Capture the cell that displays the provided text and extract its (X, Y) central coordinate. 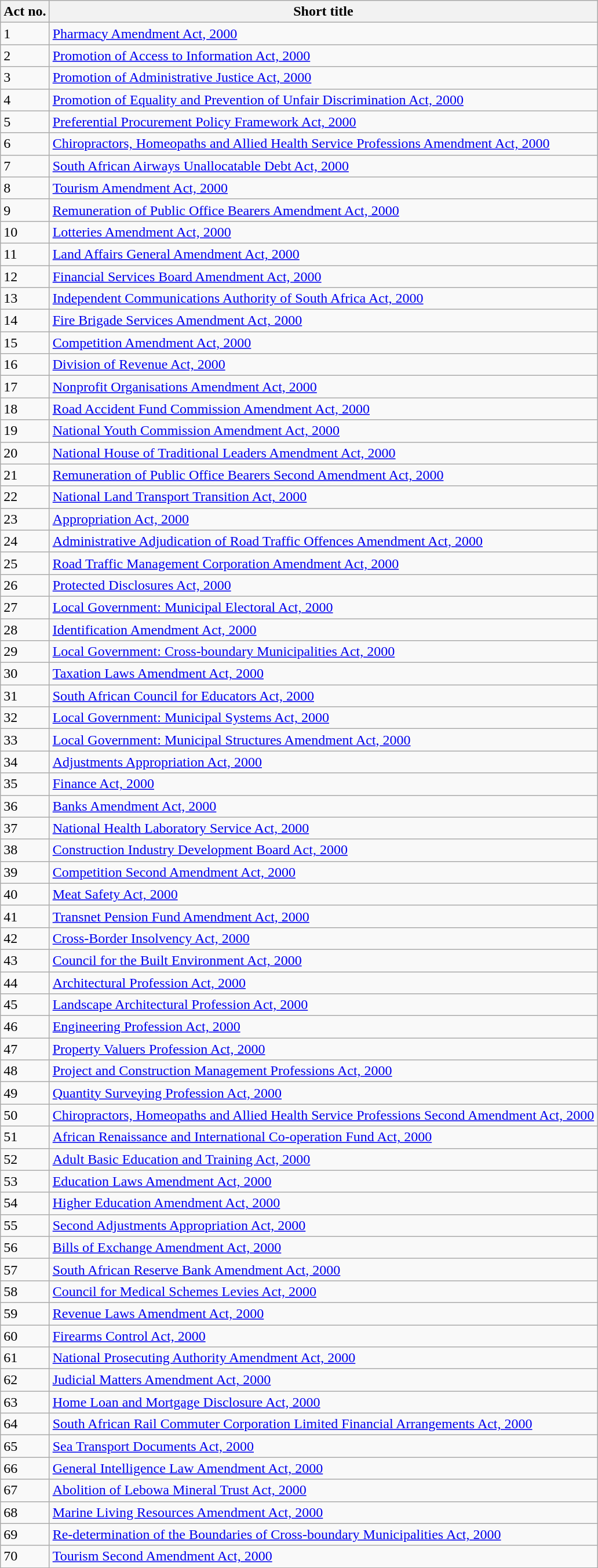
Council for the Built Environment Act, 2000 (323, 960)
49 (25, 1093)
Architectural Profession Act, 2000 (323, 983)
22 (25, 497)
32 (25, 718)
Road Traffic Management Corporation Amendment Act, 2000 (323, 563)
African Renaissance and International Co-operation Fund Act, 2000 (323, 1137)
Local Government: Municipal Electoral Act, 2000 (323, 607)
Land Affairs General Amendment Act, 2000 (323, 254)
Division of Revenue Act, 2000 (323, 365)
Quantity Surveying Profession Act, 2000 (323, 1093)
Marine Living Resources Amendment Act, 2000 (323, 1512)
69 (25, 1534)
Tourism Amendment Act, 2000 (323, 188)
Protected Disclosures Act, 2000 (323, 585)
Local Government: Cross-boundary Municipalities Act, 2000 (323, 652)
8 (25, 188)
Construction Industry Development Board Act, 2000 (323, 850)
Fire Brigade Services Amendment Act, 2000 (323, 321)
Road Accident Fund Commission Amendment Act, 2000 (323, 409)
1 (25, 34)
27 (25, 607)
Remuneration of Public Office Bearers Second Amendment Act, 2000 (323, 475)
Chiropractors, Homeopaths and Allied Health Service Professions Second Amendment Act, 2000 (323, 1115)
Re-determination of the Boundaries of Cross-boundary Municipalities Act, 2000 (323, 1534)
3 (25, 78)
Appropriation Act, 2000 (323, 519)
62 (25, 1380)
21 (25, 475)
59 (25, 1313)
Independent Communications Authority of South Africa Act, 2000 (323, 299)
60 (25, 1335)
Sea Transport Documents Act, 2000 (323, 1446)
Pharmacy Amendment Act, 2000 (323, 34)
12 (25, 277)
31 (25, 696)
7 (25, 166)
Taxation Laws Amendment Act, 2000 (323, 674)
39 (25, 872)
33 (25, 740)
19 (25, 431)
53 (25, 1181)
Preferential Procurement Policy Framework Act, 2000 (323, 122)
Promotion of Equality and Prevention of Unfair Discrimination Act, 2000 (323, 100)
38 (25, 850)
General Intelligence Law Amendment Act, 2000 (323, 1468)
Adult Basic Education and Training Act, 2000 (323, 1159)
13 (25, 299)
40 (25, 894)
Cross-Border Insolvency Act, 2000 (323, 938)
34 (25, 762)
Council for Medical Schemes Levies Act, 2000 (323, 1291)
18 (25, 409)
42 (25, 938)
61 (25, 1358)
35 (25, 784)
26 (25, 585)
37 (25, 828)
Finance Act, 2000 (323, 784)
65 (25, 1446)
Lotteries Amendment Act, 2000 (323, 232)
South African Council for Educators Act, 2000 (323, 696)
National Land Transport Transition Act, 2000 (323, 497)
Competition Second Amendment Act, 2000 (323, 872)
46 (25, 1027)
16 (25, 365)
Home Loan and Mortgage Disclosure Act, 2000 (323, 1402)
Financial Services Board Amendment Act, 2000 (323, 277)
Competition Amendment Act, 2000 (323, 343)
5 (25, 122)
54 (25, 1203)
68 (25, 1512)
Tourism Second Amendment Act, 2000 (323, 1556)
Identification Amendment Act, 2000 (323, 629)
Education Laws Amendment Act, 2000 (323, 1181)
South African Rail Commuter Corporation Limited Financial Arrangements Act, 2000 (323, 1424)
Local Government: Municipal Systems Act, 2000 (323, 718)
66 (25, 1468)
Promotion of Administrative Justice Act, 2000 (323, 78)
Promotion of Access to Information Act, 2000 (323, 56)
55 (25, 1225)
Chiropractors, Homeopaths and Allied Health Service Professions Amendment Act, 2000 (323, 144)
Banks Amendment Act, 2000 (323, 806)
Short title (323, 12)
47 (25, 1049)
4 (25, 100)
Act no. (25, 12)
15 (25, 343)
64 (25, 1424)
50 (25, 1115)
Landscape Architectural Profession Act, 2000 (323, 1005)
Second Adjustments Appropriation Act, 2000 (323, 1225)
29 (25, 652)
28 (25, 629)
2 (25, 56)
Meat Safety Act, 2000 (323, 894)
Judicial Matters Amendment Act, 2000 (323, 1380)
Firearms Control Act, 2000 (323, 1335)
70 (25, 1556)
Local Government: Municipal Structures Amendment Act, 2000 (323, 740)
41 (25, 916)
52 (25, 1159)
National House of Traditional Leaders Amendment Act, 2000 (323, 453)
30 (25, 674)
51 (25, 1137)
South African Airways Unallocatable Debt Act, 2000 (323, 166)
23 (25, 519)
43 (25, 960)
National Prosecuting Authority Amendment Act, 2000 (323, 1358)
9 (25, 210)
Transnet Pension Fund Amendment Act, 2000 (323, 916)
Revenue Laws Amendment Act, 2000 (323, 1313)
25 (25, 563)
48 (25, 1071)
Adjustments Appropriation Act, 2000 (323, 762)
63 (25, 1402)
National Health Laboratory Service Act, 2000 (323, 828)
Administrative Adjudication of Road Traffic Offences Amendment Act, 2000 (323, 541)
56 (25, 1247)
11 (25, 254)
45 (25, 1005)
44 (25, 983)
Higher Education Amendment Act, 2000 (323, 1203)
67 (25, 1490)
South African Reserve Bank Amendment Act, 2000 (323, 1269)
Property Valuers Profession Act, 2000 (323, 1049)
Abolition of Lebowa Mineral Trust Act, 2000 (323, 1490)
Engineering Profession Act, 2000 (323, 1027)
58 (25, 1291)
Bills of Exchange Amendment Act, 2000 (323, 1247)
17 (25, 387)
24 (25, 541)
Project and Construction Management Professions Act, 2000 (323, 1071)
14 (25, 321)
National Youth Commission Amendment Act, 2000 (323, 431)
57 (25, 1269)
20 (25, 453)
Remuneration of Public Office Bearers Amendment Act, 2000 (323, 210)
Nonprofit Organisations Amendment Act, 2000 (323, 387)
36 (25, 806)
10 (25, 232)
6 (25, 144)
